Return the [x, y] coordinate for the center point of the cell that contains the specified text.  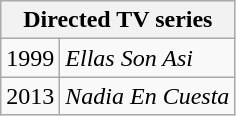
1999 [30, 58]
Nadia En Cuesta [148, 96]
Ellas Son Asi [148, 58]
2013 [30, 96]
Directed TV series [118, 20]
